Capture the cell that displays the provided text and extract its [X, Y] central coordinate. 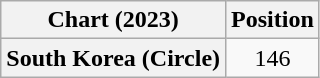
South Korea (Circle) [114, 58]
146 [273, 58]
Chart (2023) [114, 20]
Position [273, 20]
